Output the [x, y] coordinate of the center of the cell containing the given text.  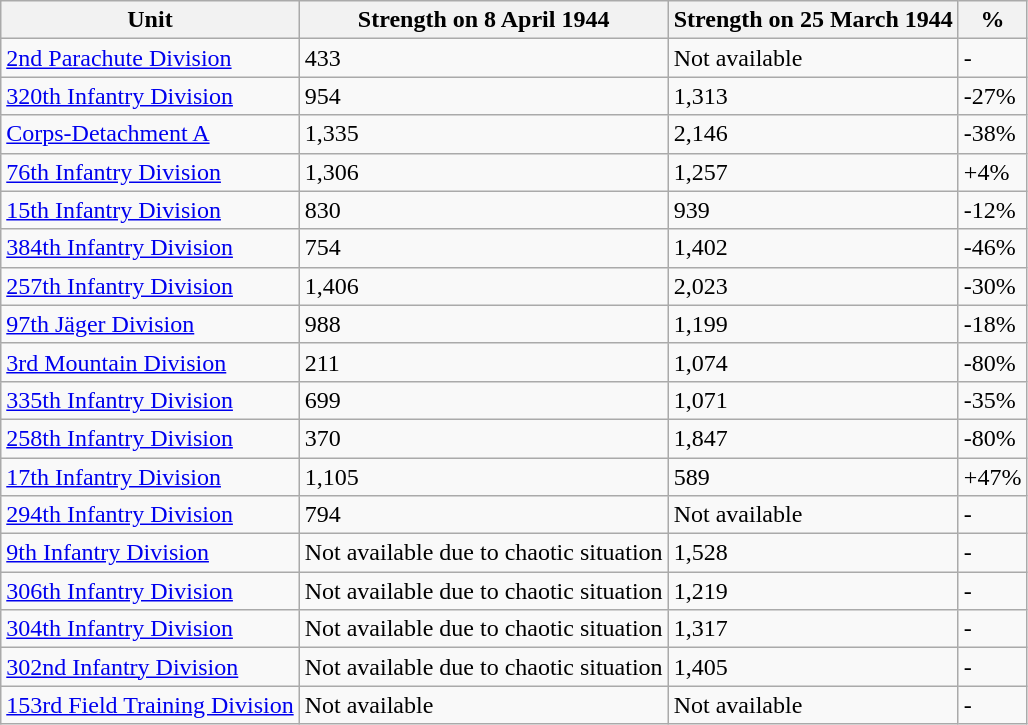
Unit [150, 20]
1,199 [813, 324]
1,402 [813, 248]
+47% [992, 477]
15th Infantry Division [150, 210]
97th Jäger Division [150, 324]
954 [484, 96]
2,023 [813, 286]
-30% [992, 286]
1,306 [484, 172]
Strength on 8 April 1944 [484, 20]
2,146 [813, 134]
Corps-Detachment A [150, 134]
754 [484, 248]
9th Infantry Division [150, 553]
-18% [992, 324]
76th Infantry Division [150, 172]
-35% [992, 400]
257th Infantry Division [150, 286]
794 [484, 515]
370 [484, 438]
% [992, 20]
830 [484, 210]
699 [484, 400]
1,406 [484, 286]
-27% [992, 96]
302nd Infantry Division [150, 667]
Strength on 25 March 1944 [813, 20]
1,847 [813, 438]
-12% [992, 210]
1,313 [813, 96]
1,528 [813, 553]
939 [813, 210]
320th Infantry Division [150, 96]
304th Infantry Division [150, 629]
988 [484, 324]
1,335 [484, 134]
17th Infantry Division [150, 477]
-38% [992, 134]
1,257 [813, 172]
1,405 [813, 667]
153rd Field Training Division [150, 705]
384th Infantry Division [150, 248]
433 [484, 58]
1,074 [813, 362]
1,071 [813, 400]
3rd Mountain Division [150, 362]
306th Infantry Division [150, 591]
+4% [992, 172]
294th Infantry Division [150, 515]
1,105 [484, 477]
211 [484, 362]
335th Infantry Division [150, 400]
258th Infantry Division [150, 438]
589 [813, 477]
1,317 [813, 629]
1,219 [813, 591]
2nd Parachute Division [150, 58]
-46% [992, 248]
